For the text-containing cell, return its midpoint in [X, Y] coordinate format. 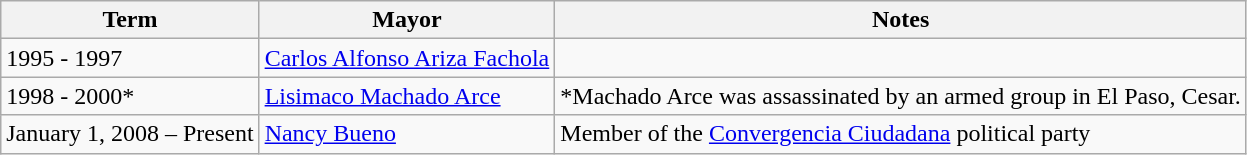
January 1, 2008 – Present [130, 134]
Notes [901, 20]
*Machado Arce was assassinated by an armed group in El Paso, Cesar. [901, 96]
Carlos Alfonso Ariza Fachola [407, 58]
Lisimaco Machado Arce [407, 96]
Term [130, 20]
Mayor [407, 20]
1995 - 1997 [130, 58]
Nancy Bueno [407, 134]
Member of the Convergencia Ciudadana political party [901, 134]
1998 - 2000* [130, 96]
